Capture the cell that displays the provided text and extract its (x, y) central coordinate. 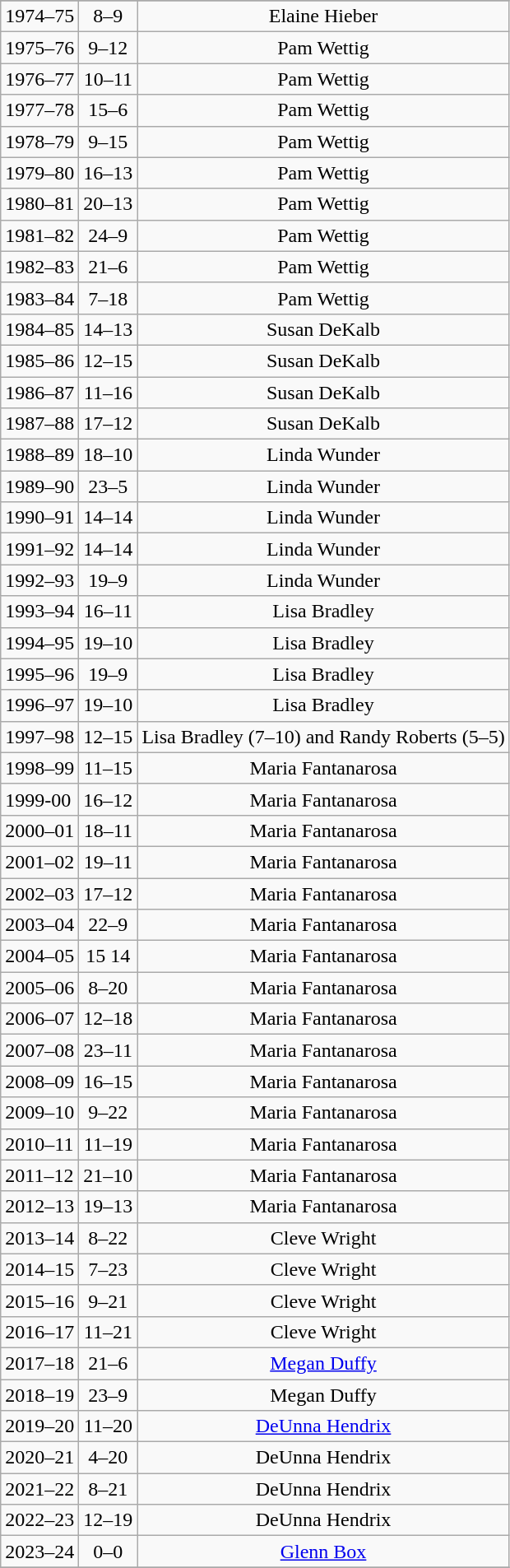
7–18 (109, 298)
2008–09 (39, 1082)
1997–98 (39, 737)
2002–03 (39, 893)
1998–99 (39, 768)
1975–76 (39, 48)
2016–17 (39, 1332)
15 14 (109, 956)
1988–89 (39, 455)
1992–93 (39, 580)
1991–92 (39, 549)
9–15 (109, 142)
2004–05 (39, 956)
2012–13 (39, 1207)
19–13 (109, 1207)
16–15 (109, 1082)
1979–80 (39, 173)
21–10 (109, 1175)
4–20 (109, 1458)
9–21 (109, 1300)
1995–96 (39, 674)
1986–87 (39, 393)
Elaine Hieber (323, 16)
11–20 (109, 1426)
22–9 (109, 925)
0–0 (109, 1552)
2023–24 (39, 1552)
15–6 (109, 110)
12–18 (109, 1019)
1974–75 (39, 16)
1980–81 (39, 204)
2000–01 (39, 831)
2011–12 (39, 1175)
9–22 (109, 1113)
16–11 (109, 612)
1981–82 (39, 235)
7–23 (109, 1269)
2007–08 (39, 1050)
18–11 (109, 831)
2017–18 (39, 1363)
16–13 (109, 173)
Lisa Bradley (7–10) and Randy Roberts (5–5) (323, 737)
1990–91 (39, 518)
9–12 (109, 48)
1982–83 (39, 267)
2001–02 (39, 862)
2022–23 (39, 1520)
2006–07 (39, 1019)
2003–04 (39, 925)
24–9 (109, 235)
1976–77 (39, 79)
1989–90 (39, 486)
2019–20 (39, 1426)
2015–16 (39, 1300)
20–13 (109, 204)
1999-00 (39, 799)
2018–19 (39, 1395)
8–21 (109, 1489)
1978–79 (39, 142)
1977–78 (39, 110)
19–11 (109, 862)
2013–14 (39, 1238)
Glenn Box (323, 1552)
2014–15 (39, 1269)
1994–95 (39, 643)
1983–84 (39, 298)
11–21 (109, 1332)
11–16 (109, 393)
23–11 (109, 1050)
18–10 (109, 455)
8–22 (109, 1238)
16–12 (109, 799)
1987–88 (39, 424)
2010–11 (39, 1144)
11–19 (109, 1144)
11–15 (109, 768)
1984–85 (39, 329)
8–20 (109, 988)
10–11 (109, 79)
23–5 (109, 486)
8–9 (109, 16)
2021–22 (39, 1489)
1996–97 (39, 705)
23–9 (109, 1395)
2020–21 (39, 1458)
1993–94 (39, 612)
2005–06 (39, 988)
2009–10 (39, 1113)
12–19 (109, 1520)
14–13 (109, 329)
1985–86 (39, 361)
